Find where the given text appears and provide that cell's center as [x, y] coordinate. 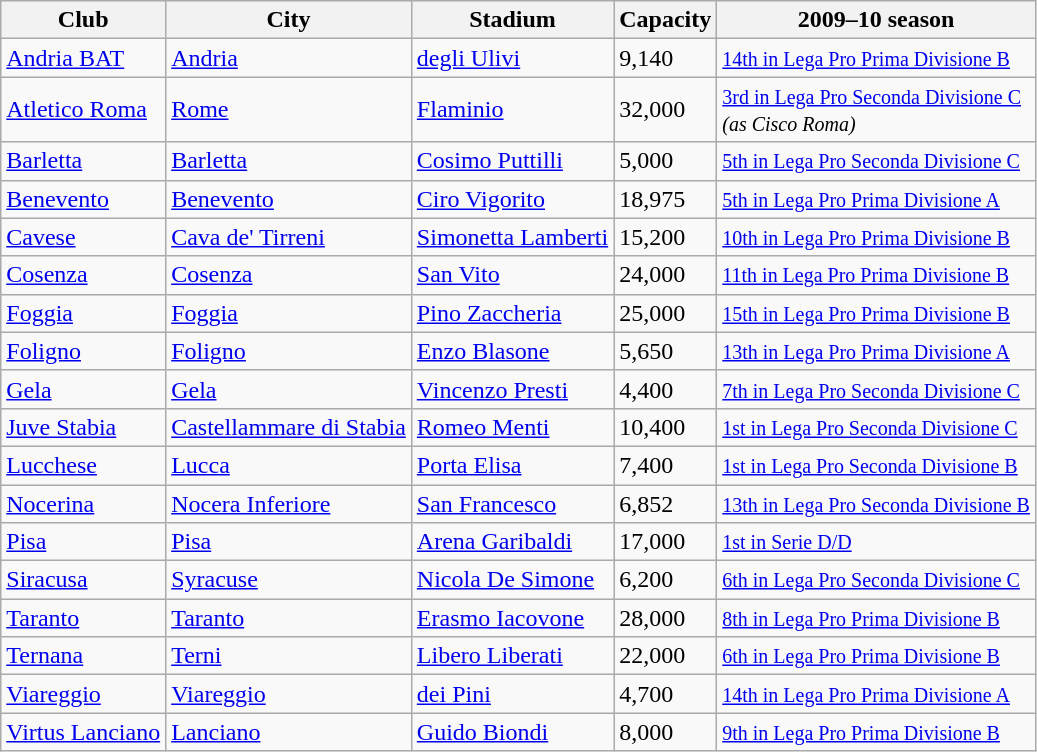
Pino Zaccheria [512, 313]
San Vito [512, 275]
7,400 [666, 465]
Vincenzo Presti [512, 389]
Libero Liberati [512, 656]
2009–10 season [876, 20]
11th in Lega Pro Prima Divisione B [876, 275]
Virtus Lanciano [84, 732]
Nicola De Simone [512, 580]
Simonetta Lamberti [512, 237]
7th in Lega Pro Seconda Divisione C [876, 389]
9,140 [666, 58]
Andria [289, 58]
Romeo Menti [512, 427]
Cosimo Puttilli [512, 161]
13th in Lega Pro Prima Divisione A [876, 351]
6th in Lega Pro Seconda Divisione C [876, 580]
dei Pini [512, 694]
4,400 [666, 389]
13th in Lega Pro Seconda Divisione B [876, 503]
Nocerina [84, 503]
Lanciano [289, 732]
Andria BAT [84, 58]
10,400 [666, 427]
24,000 [666, 275]
10th in Lega Pro Prima Divisione B [876, 237]
Terni [289, 656]
Ciro Vigorito [512, 199]
1st in Lega Pro Seconda Divisione B [876, 465]
14th in Lega Pro Prima Divisione A [876, 694]
5th in Lega Pro Prima Divisione A [876, 199]
6th in Lega Pro Prima Divisione B [876, 656]
6,852 [666, 503]
6,200 [666, 580]
8th in Lega Pro Prima Divisione B [876, 618]
Guido Biondi [512, 732]
degli Ulivi [512, 58]
Rome [289, 110]
Flaminio [512, 110]
Syracuse [289, 580]
17,000 [666, 542]
City [289, 20]
14th in Lega Pro Prima Divisione B [876, 58]
Porta Elisa [512, 465]
Lucchese [84, 465]
Atletico Roma [84, 110]
5,000 [666, 161]
1st in Lega Pro Seconda Divisione C [876, 427]
Erasmo Iacovone [512, 618]
Club [84, 20]
Capacity [666, 20]
Siracusa [84, 580]
Ternana [84, 656]
15,200 [666, 237]
Arena Garibaldi [512, 542]
18,975 [666, 199]
32,000 [666, 110]
4,700 [666, 694]
28,000 [666, 618]
3rd in Lega Pro Seconda Divisione C(as Cisco Roma) [876, 110]
8,000 [666, 732]
25,000 [666, 313]
9th in Lega Pro Prima Divisione B [876, 732]
Nocera Inferiore [289, 503]
Stadium [512, 20]
Cava de' Tirreni [289, 237]
Juve Stabia [84, 427]
5,650 [666, 351]
Cavese [84, 237]
5th in Lega Pro Seconda Divisione C [876, 161]
15th in Lega Pro Prima Divisione B [876, 313]
Castellammare di Stabia [289, 427]
San Francesco [512, 503]
1st in Serie D/D [876, 542]
Lucca [289, 465]
Enzo Blasone [512, 351]
22,000 [666, 656]
